For the text-containing cell, return its midpoint in [X, Y] coordinate format. 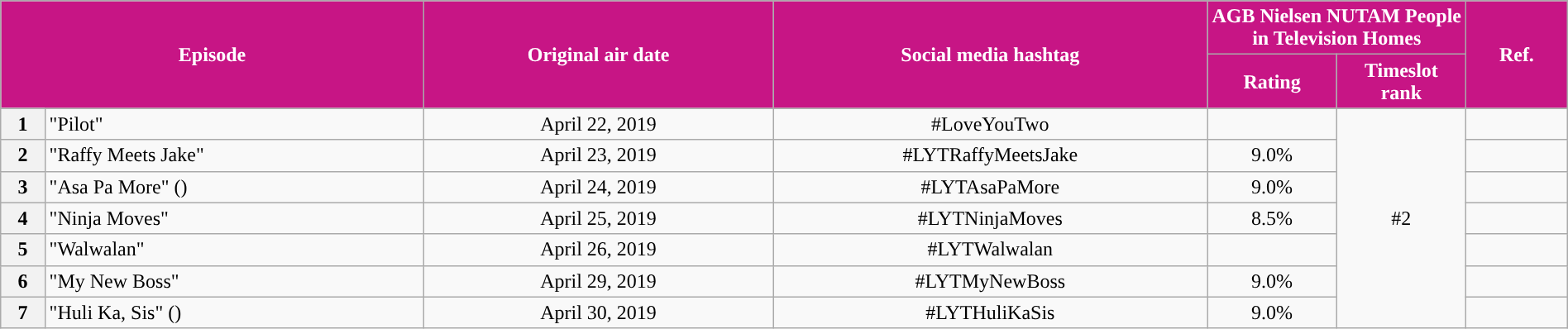
#LoveYouTwo [991, 124]
#LYTWalwalan [991, 250]
5 [23, 250]
Social media hashtag [991, 55]
Timeslotrank [1401, 81]
Original air date [598, 55]
"Walwalan" [234, 250]
"My New Boss" [234, 281]
#LYTMyNewBoss [991, 281]
Rating [1272, 81]
"Ninja Moves" [234, 218]
2 [23, 155]
#2 [1401, 218]
Ref. [1517, 55]
April 30, 2019 [598, 312]
"Pilot" [234, 124]
"Huli Ka, Sis" () [234, 312]
6 [23, 281]
#LYTNinjaMoves [991, 218]
#LYTHuliKaSis [991, 312]
April 26, 2019 [598, 250]
April 24, 2019 [598, 187]
8.5% [1272, 218]
#LYTRaffyMeetsJake [991, 155]
"Asa Pa More" () [234, 187]
7 [23, 312]
4 [23, 218]
#LYTAsaPaMore [991, 187]
April 22, 2019 [598, 124]
"Raffy Meets Jake" [234, 155]
April 23, 2019 [598, 155]
AGB Nielsen NUTAM People in Television Homes [1336, 28]
3 [23, 187]
Episode [213, 55]
1 [23, 124]
April 25, 2019 [598, 218]
April 29, 2019 [598, 281]
